Provide the [x, y] coordinate of the cell's center where the given text is located.  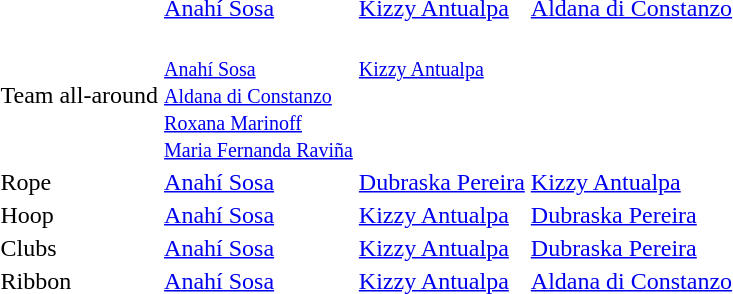
Anahí SosaAldana di ConstanzoRoxana Marinoff Maria Fernanda Raviña [259, 95]
